For the text-containing cell, return its midpoint in (x, y) coordinate format. 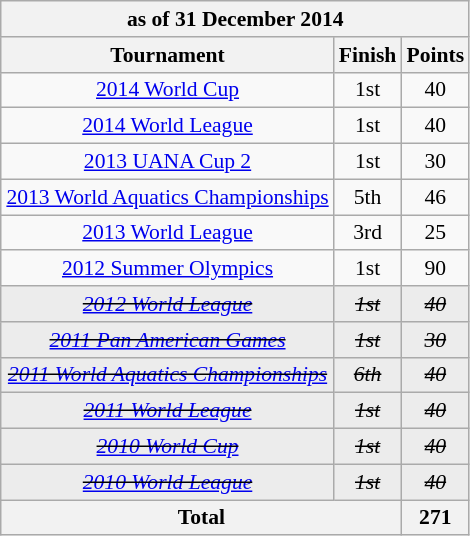
6th (368, 375)
2011 World Aquatics Championships (167, 375)
5th (368, 197)
2010 World League (167, 482)
Total (201, 518)
2013 UANA Cup 2 (167, 162)
90 (435, 269)
3rd (368, 233)
2014 World Cup (167, 90)
2014 World League (167, 126)
2011 World League (167, 411)
2011 Pan American Games (167, 340)
2010 World Cup (167, 447)
271 (435, 518)
as of 31 December 2014 (235, 19)
25 (435, 233)
2012 World League (167, 304)
Finish (368, 55)
Tournament (167, 55)
2013 World League (167, 233)
46 (435, 197)
2013 World Aquatics Championships (167, 197)
2012 Summer Olympics (167, 269)
Points (435, 55)
